From the cell containing the given text, extract its center point as (X, Y) coordinate. 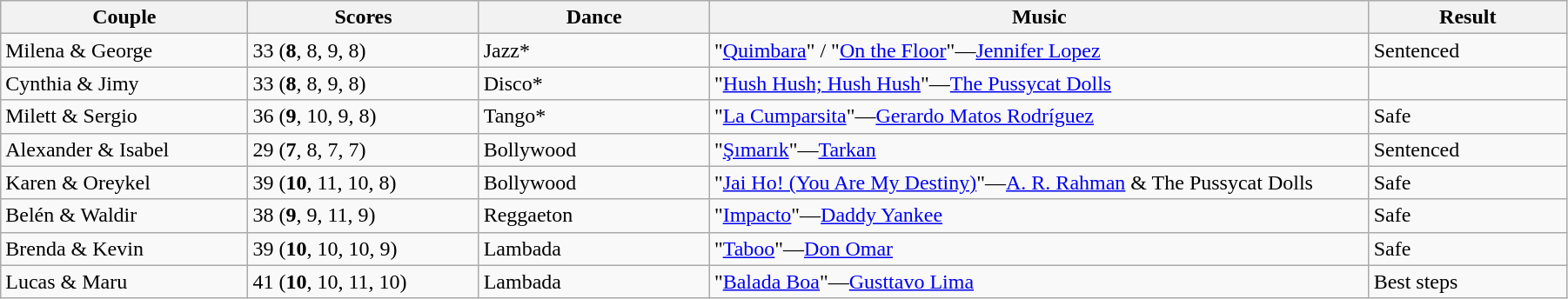
38 (9, 9, 11, 9) (364, 216)
Lucas & Maru (124, 282)
Dance (593, 17)
"Şımarık"—Tarkan (1039, 149)
"Taboo"—Don Omar (1039, 249)
36 (9, 10, 9, 8) (364, 116)
"Jai Ho! (You Are My Destiny)"—A. R. Rahman & The Pussycat Dolls (1039, 183)
Karen & Oreykel (124, 183)
Belén & Waldir (124, 216)
"Balada Boa"—Gusttavo Lima (1039, 282)
39 (10, 11, 10, 8) (364, 183)
Scores (364, 17)
29 (7, 8, 7, 7) (364, 149)
41 (10, 10, 11, 10) (364, 282)
Reggaeton (593, 216)
"Quimbara" / "On the Floor"—Jennifer Lopez (1039, 50)
Best steps (1467, 282)
"Hush Hush; Hush Hush"—The Pussycat Dolls (1039, 83)
Tango* (593, 116)
Milena & George (124, 50)
Disco* (593, 83)
Result (1467, 17)
"Impacto"—Daddy Yankee (1039, 216)
Brenda & Kevin (124, 249)
39 (10, 10, 10, 9) (364, 249)
Jazz* (593, 50)
"La Cumparsita"—Gerardo Matos Rodríguez (1039, 116)
Alexander & Isabel (124, 149)
Couple (124, 17)
Cynthia & Jimy (124, 83)
Milett & Sergio (124, 116)
Music (1039, 17)
